Provide the [X, Y] coordinate of the cell's center where the given text is located.  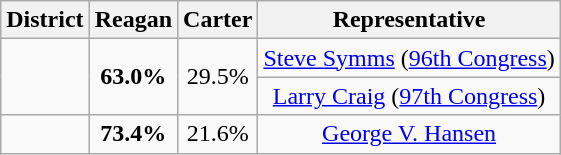
George V. Hansen [409, 134]
District [45, 20]
Reagan [133, 20]
63.0% [133, 77]
29.5% [218, 77]
Carter [218, 20]
73.4% [133, 134]
Larry Craig (97th Congress) [409, 96]
Steve Symms (96th Congress) [409, 58]
21.6% [218, 134]
Representative [409, 20]
